Pinpoint the cell where the given text exists, returning its (X, Y) midpoint coordinate. 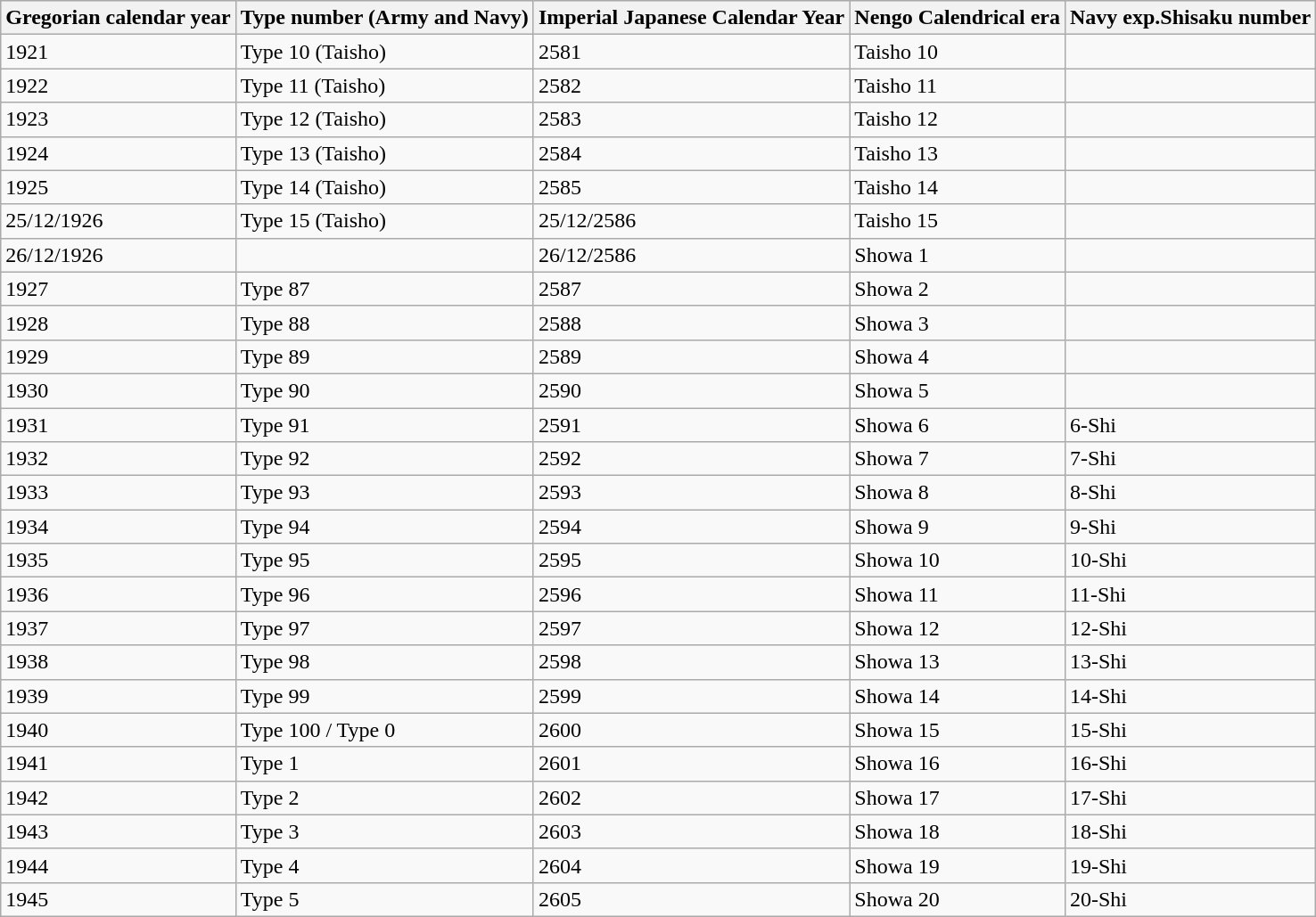
Showa 16 (958, 764)
1928 (118, 323)
Type 15 (Taisho) (384, 221)
Type 87 (384, 289)
Showa 6 (958, 425)
25/12/1926 (118, 221)
Type 5 (384, 899)
2599 (691, 696)
Showa 19 (958, 865)
1938 (118, 662)
Showa 15 (958, 730)
Type number (Army and Navy) (384, 18)
13-Shi (1189, 662)
Type 99 (384, 696)
2589 (691, 356)
7-Shi (1189, 459)
Showa 17 (958, 798)
Type 98 (384, 662)
Gregorian calendar year (118, 18)
1925 (118, 187)
Type 14 (Taisho) (384, 187)
20-Shi (1189, 899)
1933 (118, 493)
Showa 18 (958, 831)
2603 (691, 831)
2593 (691, 493)
19-Shi (1189, 865)
Type 4 (384, 865)
Navy exp.Shisaku number (1189, 18)
Showa 5 (958, 390)
2594 (691, 527)
1940 (118, 730)
2582 (691, 86)
2587 (691, 289)
2601 (691, 764)
1943 (118, 831)
26/12/1926 (118, 255)
Taisho 12 (958, 119)
1922 (118, 86)
2597 (691, 628)
Taisho 14 (958, 187)
Type 97 (384, 628)
Showa 11 (958, 594)
11-Shi (1189, 594)
1945 (118, 899)
Taisho 10 (958, 52)
Type 12 (Taisho) (384, 119)
2602 (691, 798)
26/12/2586 (691, 255)
16-Shi (1189, 764)
Type 89 (384, 356)
Showa 12 (958, 628)
Type 11 (Taisho) (384, 86)
1924 (118, 153)
1929 (118, 356)
Type 10 (Taisho) (384, 52)
Showa 1 (958, 255)
Showa 2 (958, 289)
Nengo Calendrical era (958, 18)
Type 2 (384, 798)
Type 100 / Type 0 (384, 730)
Showa 9 (958, 527)
1937 (118, 628)
2581 (691, 52)
1939 (118, 696)
1936 (118, 594)
2592 (691, 459)
Showa 7 (958, 459)
Showa 14 (958, 696)
Taisho 15 (958, 221)
2591 (691, 425)
Type 90 (384, 390)
Type 1 (384, 764)
Showa 4 (958, 356)
Showa 3 (958, 323)
2600 (691, 730)
2598 (691, 662)
Taisho 13 (958, 153)
15-Shi (1189, 730)
18-Shi (1189, 831)
2583 (691, 119)
Taisho 11 (958, 86)
Showa 20 (958, 899)
9-Shi (1189, 527)
1927 (118, 289)
1942 (118, 798)
25/12/2586 (691, 221)
1944 (118, 865)
2590 (691, 390)
2588 (691, 323)
Type 3 (384, 831)
14-Shi (1189, 696)
2584 (691, 153)
2595 (691, 561)
10-Shi (1189, 561)
Showa 10 (958, 561)
Type 88 (384, 323)
1932 (118, 459)
Type 13 (Taisho) (384, 153)
1935 (118, 561)
Imperial Japanese Calendar Year (691, 18)
Type 95 (384, 561)
12-Shi (1189, 628)
Type 92 (384, 459)
Type 91 (384, 425)
1930 (118, 390)
Showa 13 (958, 662)
17-Shi (1189, 798)
Type 96 (384, 594)
1921 (118, 52)
Showa 8 (958, 493)
2585 (691, 187)
2605 (691, 899)
6-Shi (1189, 425)
1931 (118, 425)
1934 (118, 527)
2596 (691, 594)
Type 93 (384, 493)
1941 (118, 764)
8-Shi (1189, 493)
1923 (118, 119)
2604 (691, 865)
Type 94 (384, 527)
